Output the (X, Y) coordinate of the center of the cell containing the given text.  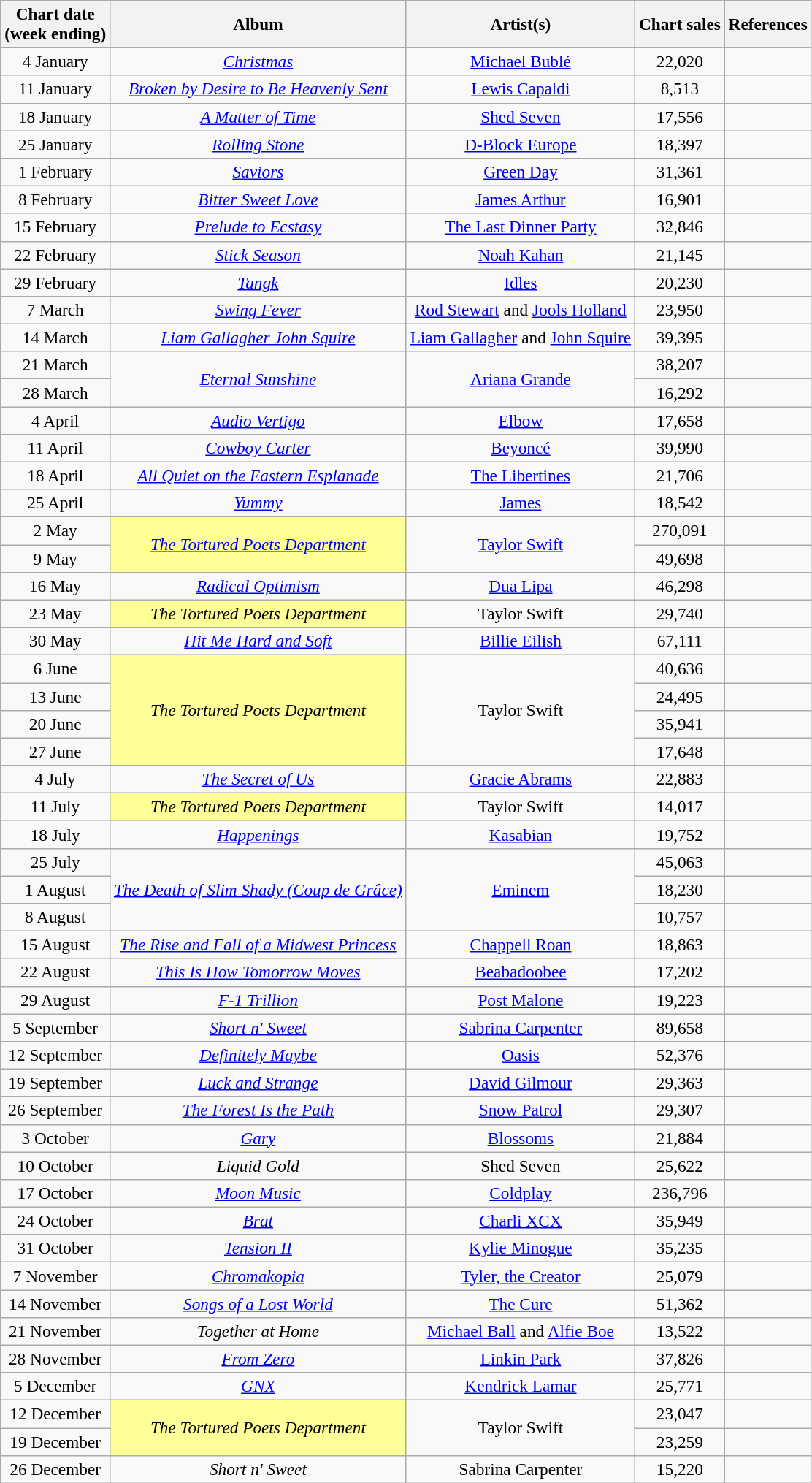
Liquid Gold (258, 1165)
Michael Ball and Alfie Boe (520, 1331)
15 August (55, 945)
3 October (55, 1138)
Billie Eilish (520, 641)
Stick Season (258, 255)
8 February (55, 199)
Eminem (520, 890)
James Arthur (520, 199)
236,796 (681, 1193)
35,949 (681, 1221)
Oasis (520, 1055)
17,648 (681, 752)
Tyler, the Creator (520, 1276)
The Libertines (520, 476)
28 March (55, 392)
Ariana Grande (520, 379)
22 February (55, 255)
25,771 (681, 1387)
52,376 (681, 1055)
Radical Optimism (258, 586)
The Rise and Fall of a Midwest Princess (258, 945)
4 April (55, 420)
26 December (55, 1469)
Tangk (258, 282)
22,883 (681, 779)
Rolling Stone (258, 144)
Liam Gallagher and John Squire (520, 338)
17 October (55, 1193)
270,091 (681, 530)
Together at Home (258, 1331)
1 February (55, 172)
Cowboy Carter (258, 448)
31,361 (681, 172)
8 August (55, 917)
5 September (55, 1027)
Idles (520, 282)
20 June (55, 724)
18 July (55, 834)
18,397 (681, 144)
25,079 (681, 1276)
18,230 (681, 889)
Chart sales (681, 23)
Chart date(week ending) (55, 23)
51,362 (681, 1303)
Kylie Minogue (520, 1248)
4 July (55, 779)
39,990 (681, 448)
A Matter of Time (258, 117)
Charli XCX (520, 1221)
18,542 (681, 503)
Broken by Desire to Be Heavenly Sent (258, 89)
16,901 (681, 199)
Tension II (258, 1248)
7 November (55, 1276)
15 February (55, 227)
29,307 (681, 1110)
19 December (55, 1441)
4 January (55, 61)
13 June (55, 696)
Beabadoobee (520, 972)
25 January (55, 144)
The Last Dinner Party (520, 227)
14,017 (681, 807)
All Quiet on the Eastern Esplanade (258, 476)
This Is How Tomorrow Moves (258, 972)
22 August (55, 972)
23 May (55, 614)
21,706 (681, 476)
The Secret of Us (258, 779)
Elbow (520, 420)
67,111 (681, 641)
16 May (55, 586)
Brat (258, 1221)
Songs of a Lost World (258, 1303)
Moon Music (258, 1193)
Beyoncé (520, 448)
17,202 (681, 972)
37,826 (681, 1359)
18,863 (681, 945)
38,207 (681, 365)
Post Malone (520, 1000)
Noah Kahan (520, 255)
46,298 (681, 586)
24 October (55, 1221)
Kendrick Lamar (520, 1387)
Chromakopia (258, 1276)
Bitter Sweet Love (258, 199)
11 April (55, 448)
20,230 (681, 282)
25 April (55, 503)
35,235 (681, 1248)
Artist(s) (520, 23)
21,884 (681, 1138)
49,698 (681, 558)
F-1 Trillion (258, 1000)
Saviors (258, 172)
The Forest Is the Path (258, 1110)
21,145 (681, 255)
32,846 (681, 227)
21 March (55, 365)
22,020 (681, 61)
Liam Gallagher John Squire (258, 338)
Snow Patrol (520, 1110)
Christmas (258, 61)
Chappell Roan (520, 945)
Prelude to Ecstasy (258, 227)
19 September (55, 1083)
19,223 (681, 1000)
From Zero (258, 1359)
Green Day (520, 172)
16,292 (681, 392)
Definitely Maybe (258, 1055)
29 August (55, 1000)
18 January (55, 117)
13,522 (681, 1331)
6 June (55, 668)
Blossoms (520, 1138)
Audio Vertigo (258, 420)
27 June (55, 752)
10 October (55, 1165)
21 November (55, 1331)
Gracie Abrams (520, 779)
15,220 (681, 1469)
10,757 (681, 917)
James (520, 503)
25,622 (681, 1165)
The Death of Slim Shady (Coup de Grâce) (258, 890)
28 November (55, 1359)
12 September (55, 1055)
26 September (55, 1110)
Gary (258, 1138)
23,950 (681, 310)
Coldplay (520, 1193)
5 December (55, 1387)
Dua Lipa (520, 586)
23,047 (681, 1414)
The Cure (520, 1303)
GNX (258, 1387)
14 March (55, 338)
30 May (55, 641)
Kasabian (520, 834)
35,941 (681, 724)
18 April (55, 476)
24,495 (681, 696)
Yummy (258, 503)
9 May (55, 558)
Luck and Strange (258, 1083)
1 August (55, 889)
45,063 (681, 862)
17,658 (681, 420)
References (768, 23)
Eternal Sunshine (258, 379)
40,636 (681, 668)
31 October (55, 1248)
25 July (55, 862)
39,395 (681, 338)
7 March (55, 310)
Album (258, 23)
11 July (55, 807)
D-Block Europe (520, 144)
17,556 (681, 117)
89,658 (681, 1027)
Linkin Park (520, 1359)
2 May (55, 530)
14 November (55, 1303)
29,740 (681, 614)
Happenings (258, 834)
29,363 (681, 1083)
12 December (55, 1414)
23,259 (681, 1441)
8,513 (681, 89)
Michael Bublé (520, 61)
29 February (55, 282)
Swing Fever (258, 310)
Lewis Capaldi (520, 89)
Hit Me Hard and Soft (258, 641)
19,752 (681, 834)
David Gilmour (520, 1083)
11 January (55, 89)
Rod Stewart and Jools Holland (520, 310)
